Scan for the cell matching the given text and deliver its [X, Y] coordinate at center. 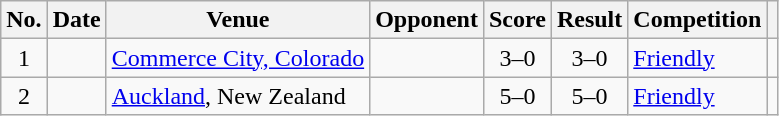
Score [517, 20]
Auckland, New Zealand [238, 96]
Result [589, 20]
No. [24, 20]
1 [24, 58]
2 [24, 96]
Opponent [427, 20]
Venue [238, 20]
Competition [698, 20]
Commerce City, Colorado [238, 58]
Date [76, 20]
